Identify which cell holds the provided text, then report its (x, y) central coordinate. 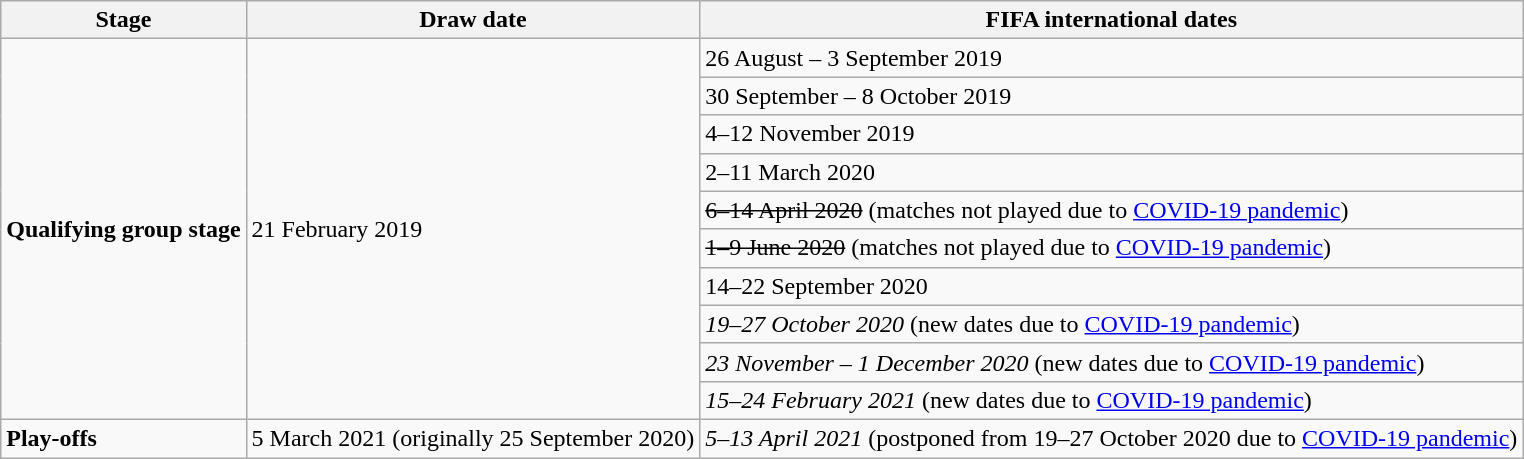
26 August – 3 September 2019 (1112, 58)
Qualifying group stage (124, 230)
15–24 February 2021 (new dates due to COVID-19 pandemic) (1112, 400)
Play-offs (124, 438)
FIFA international dates (1112, 20)
5–13 April 2021 (postponed from 19–27 October 2020 due to COVID-19 pandemic) (1112, 438)
6–14 April 2020 (matches not played due to COVID-19 pandemic) (1112, 210)
30 September – 8 October 2019 (1112, 96)
Draw date (473, 20)
2–11 March 2020 (1112, 172)
21 February 2019 (473, 230)
14–22 September 2020 (1112, 286)
5 March 2021 (originally 25 September 2020) (473, 438)
Stage (124, 20)
19–27 October 2020 (new dates due to COVID-19 pandemic) (1112, 324)
23 November – 1 December 2020 (new dates due to COVID-19 pandemic) (1112, 362)
1–9 June 2020 (matches not played due to COVID-19 pandemic) (1112, 248)
4–12 November 2019 (1112, 134)
